Provide the [x, y] coordinate of the cell's center where the given text is located.  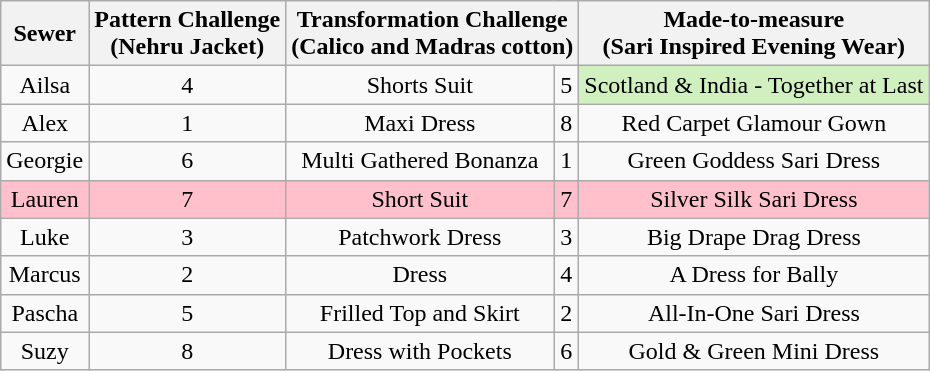
Pattern Challenge(Nehru Jacket) [188, 34]
Dress with Pockets [420, 351]
Suzy [45, 351]
Patchwork Dress [420, 237]
Alex [45, 123]
Scotland & India - Together at Last [754, 85]
Sewer [45, 34]
Dress [420, 275]
Maxi Dress [420, 123]
Lauren [45, 199]
Marcus [45, 275]
Short Suit [420, 199]
Made-to-measure(Sari Inspired Evening Wear) [754, 34]
All-In-One Sari Dress [754, 313]
Luke [45, 237]
Gold & Green Mini Dress [754, 351]
Silver Silk Sari Dress [754, 199]
Green Goddess Sari Dress [754, 161]
Georgie [45, 161]
Shorts Suit [420, 85]
Pascha [45, 313]
Big Drape Drag Dress [754, 237]
A Dress for Bally [754, 275]
Frilled Top and Skirt [420, 313]
Multi Gathered Bonanza [420, 161]
Red Carpet Glamour Gown [754, 123]
Transformation Challenge(Calico and Madras cotton) [432, 34]
Ailsa [45, 85]
